From the cell containing the given text, extract its center point as [x, y] coordinate. 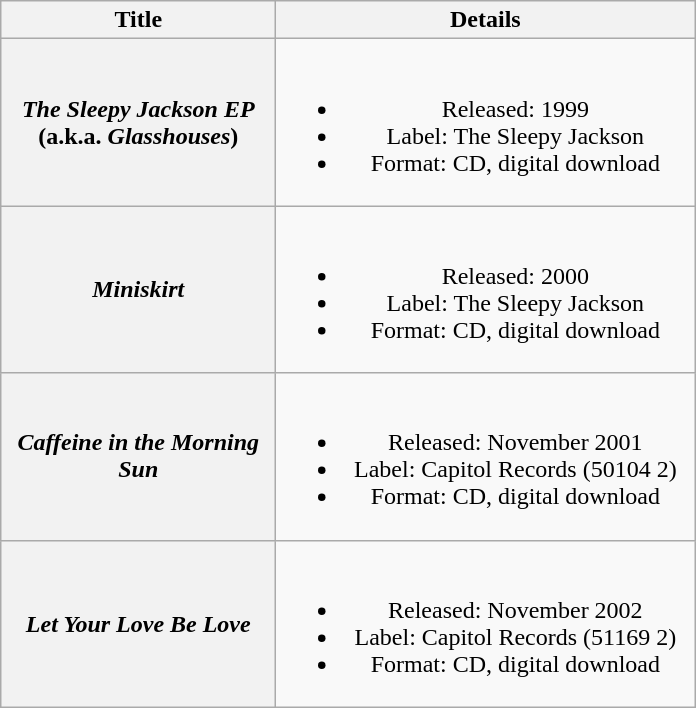
Released: 2000Label: The Sleepy JacksonFormat: CD, digital download [486, 290]
Released: November 2002Label: Capitol Records (51169 2)Format: CD, digital download [486, 624]
Released: November 2001Label: Capitol Records (50104 2)Format: CD, digital download [486, 456]
The Sleepy Jackson EP (a.k.a. Glasshouses) [138, 122]
Miniskirt [138, 290]
Released: 1999Label: The Sleepy JacksonFormat: CD, digital download [486, 122]
Details [486, 20]
Caffeine in the Morning Sun [138, 456]
Title [138, 20]
Let Your Love Be Love [138, 624]
